Return the (x, y) coordinate for the center point of the cell that contains the specified text.  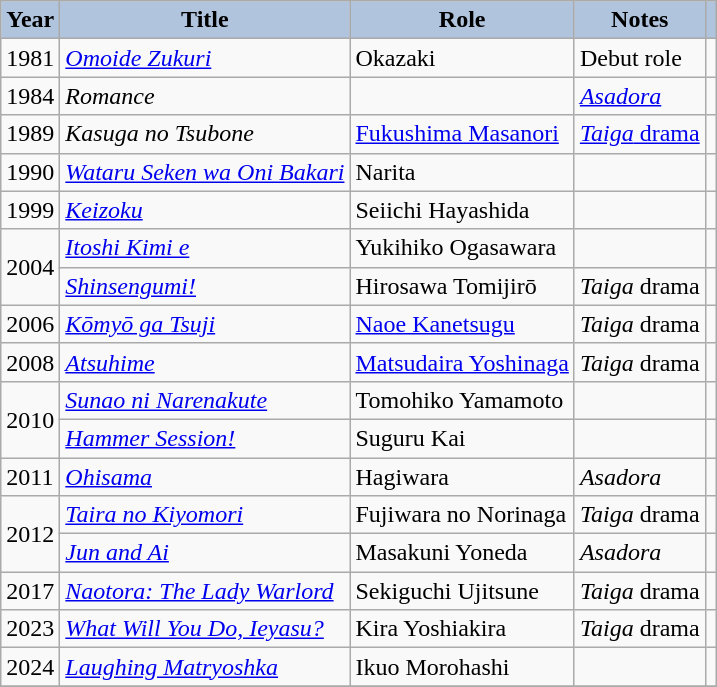
Kira Yoshiakira (462, 629)
Debut role (640, 58)
2024 (30, 667)
Shinsengumi! (205, 286)
Ohisama (205, 477)
Taira no Kiyomori (205, 515)
Masakuni Yoneda (462, 553)
1990 (30, 172)
Romance (205, 96)
2012 (30, 534)
Kasuga no Tsubone (205, 134)
2023 (30, 629)
Atsuhime (205, 362)
Okazaki (462, 58)
Year (30, 20)
Ikuo Morohashi (462, 667)
Yukihiko Ogasawara (462, 248)
Hammer Session! (205, 438)
1999 (30, 210)
Keizoku (205, 210)
Suguru Kai (462, 438)
2008 (30, 362)
Tomohiko Yamamoto (462, 400)
Naoe Kanetsugu (462, 324)
2010 (30, 419)
Fujiwara no Norinaga (462, 515)
Sekiguchi Ujitsune (462, 591)
Hagiwara (462, 477)
Itoshi Kimi e (205, 248)
Matsudaira Yoshinaga (462, 362)
Title (205, 20)
2004 (30, 267)
What Will You Do, Ieyasu? (205, 629)
2006 (30, 324)
Laughing Matryoshka (205, 667)
Role (462, 20)
Sunao ni Narenakute (205, 400)
Seiichi Hayashida (462, 210)
Fukushima Masanori (462, 134)
2011 (30, 477)
Narita (462, 172)
Hirosawa Tomijirō (462, 286)
2017 (30, 591)
Naotora: The Lady Warlord (205, 591)
Jun and Ai (205, 553)
Notes (640, 20)
1989 (30, 134)
1984 (30, 96)
1981 (30, 58)
Wataru Seken wa Oni Bakari (205, 172)
Omoide Zukuri (205, 58)
Kōmyō ga Tsuji (205, 324)
